Return the [X, Y] coordinate for the center point of the cell that contains the specified text.  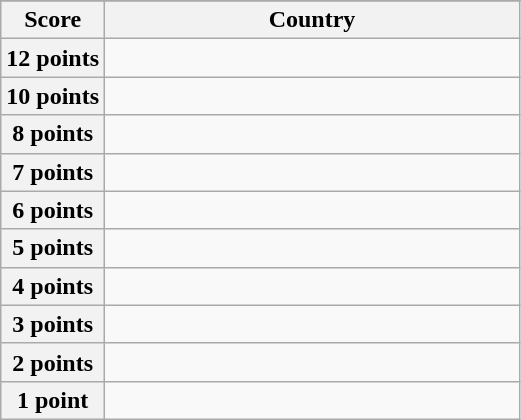
5 points [53, 248]
3 points [53, 324]
8 points [53, 134]
12 points [53, 58]
7 points [53, 172]
2 points [53, 362]
Score [53, 20]
Country [312, 20]
10 points [53, 96]
6 points [53, 210]
1 point [53, 400]
4 points [53, 286]
